For the text-containing cell, return its midpoint in [x, y] coordinate format. 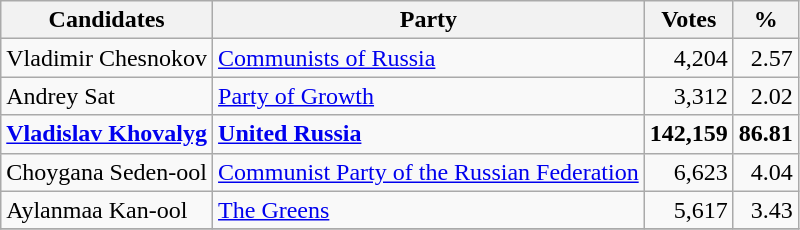
2.57 [766, 58]
3,312 [688, 96]
Party of Growth [429, 96]
3.43 [766, 210]
Choygana Seden-ool [107, 172]
Communists of Russia [429, 58]
United Russia [429, 134]
Vladimir Chesnokov [107, 58]
Vladislav Khovalyg [107, 134]
The Greens [429, 210]
Andrey Sat [107, 96]
142,159 [688, 134]
Party [429, 20]
Aylanmaa Kan-ool [107, 210]
86.81 [766, 134]
% [766, 20]
5,617 [688, 210]
4.04 [766, 172]
Votes [688, 20]
4,204 [688, 58]
Communist Party of the Russian Federation [429, 172]
6,623 [688, 172]
Candidates [107, 20]
2.02 [766, 96]
